Return [X, Y] of the center of cell containing provided text 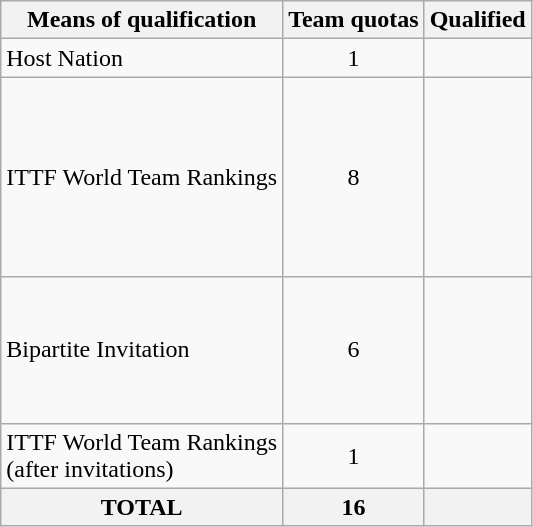
8 [354, 177]
6 [354, 350]
Means of qualification [142, 20]
Bipartite Invitation [142, 350]
Team quotas [354, 20]
16 [354, 507]
TOTAL [142, 507]
ITTF World Team Rankings(after invitations) [142, 456]
ITTF World Team Rankings [142, 177]
Qualified [478, 20]
Host Nation [142, 58]
